Return the [x, y] coordinate for the center point of the cell that contains the specified text.  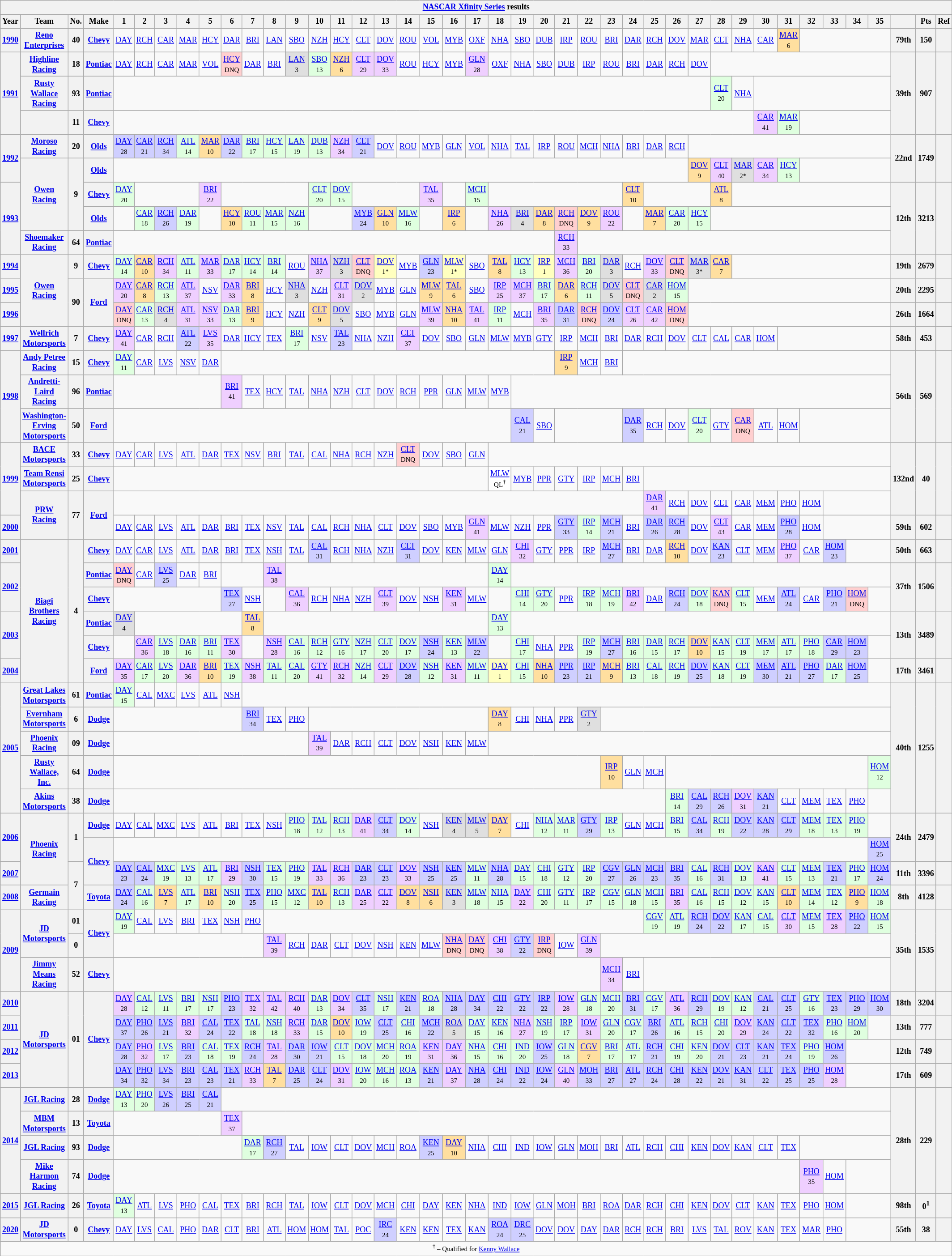
Team Rensi Motorsports [44, 479]
GLN39 [589, 945]
61 [76, 695]
Year [11, 21]
Ref [944, 21]
BRI42 [633, 599]
NHA26 [500, 218]
DAR19 [188, 218]
NZH34 [341, 146]
GLN40 [566, 1076]
IOW25 [544, 1052]
CLT24 [319, 1076]
DOV19 [721, 1004]
MAR15 [274, 218]
2295 [926, 290]
50th [904, 551]
Make [98, 21]
DOV24 [612, 315]
1997 [11, 339]
11th [904, 873]
CAL36 [297, 599]
LVS21 [166, 1027]
CAR20 [677, 218]
DAY7 [500, 825]
2015 [11, 1205]
CHI32 [523, 551]
PRW Racing [44, 515]
CAR41 [765, 123]
GLN28 [477, 64]
KEN20 [699, 1052]
KAN18 [721, 671]
Moroso Racing [44, 146]
IOW31 [589, 1027]
PHO22 [857, 921]
MXC19 [166, 873]
ATL21 [788, 671]
HOM28 [835, 1076]
CLT21 [363, 146]
NHA3 [297, 290]
Andretti-Laird Racing [44, 392]
1994 [11, 267]
LAN19 [297, 146]
RCH31 [721, 873]
IRC24 [386, 1230]
MAR7 [654, 218]
IND20 [523, 1052]
TAL18 [252, 1027]
1535 [926, 950]
MYB24 [363, 218]
TAL42 [274, 1004]
TEX15 [274, 873]
1990 [11, 40]
BRI8 [252, 290]
CGV19 [654, 921]
CAL31 [319, 551]
KEN4 [454, 825]
PHO29 [857, 1004]
KANDNQ [721, 599]
GLN20 [612, 1027]
HCY10 [232, 218]
749 [926, 1052]
2020 [11, 1230]
Mike Harmon Racing [44, 1176]
TEX12 [835, 897]
DAR26 [654, 527]
CAR42 [654, 315]
PPR23 [566, 671]
Rusty Wallace, Inc. [44, 772]
50 [76, 426]
CLT43 [721, 527]
CAL34 [699, 825]
1255 [926, 748]
CAR18 [144, 218]
DAR16 [188, 647]
DOV8 [408, 897]
24th [904, 837]
29 [743, 21]
Andy Petree Racing [44, 362]
8 [274, 21]
KEN13 [454, 647]
GTY20 [544, 599]
No. [76, 21]
40th [904, 748]
59th [904, 527]
GLN41 [477, 527]
ROA13 [408, 1076]
DAR22 [232, 146]
2004 [11, 671]
21 [566, 21]
KEN22 [699, 1076]
28th [904, 1140]
DAY23 [124, 873]
1993 [11, 218]
LVS13 [188, 873]
55th [904, 1230]
Akins Motorsports [44, 801]
MAR19 [788, 123]
IOW28 [566, 1004]
IRPDNQ [544, 945]
CAL29 [699, 801]
52 [76, 974]
ATL24 [788, 599]
CAL12 [144, 1004]
DAY19 [124, 921]
2008 [11, 897]
RCH27 [274, 1148]
2001 [11, 551]
MCH23 [654, 873]
2011 [11, 1027]
1664 [926, 315]
CAR29 [835, 647]
NSH24 [431, 647]
MEM30 [765, 671]
KAN31 [743, 1076]
GTY29 [589, 825]
TAL11 [274, 671]
Highline Racing [44, 64]
LVS34 [166, 1076]
MLW16 [408, 218]
Team [44, 21]
TEX30 [232, 647]
PHO26 [144, 1027]
MEM17 [765, 647]
CAR21 [144, 146]
RCH11 [589, 290]
20th [904, 290]
ROU22 [612, 218]
BRI16 [633, 647]
MLW9 [431, 290]
2010 [11, 1004]
4128 [926, 897]
MBM Motorsports [44, 1124]
CLT37 [408, 339]
609 [926, 1076]
MEM14 [812, 897]
ATL16 [677, 1027]
14 [408, 21]
KAN41 [765, 873]
24 [633, 21]
MAR6 [788, 40]
LVS25 [166, 575]
3461 [926, 671]
CHI18 [544, 873]
ATL11 [188, 267]
TAL6 [454, 290]
DAR35 [633, 426]
CHI22 [500, 1004]
2006 [11, 837]
MLWQL† [500, 479]
MCH19 [612, 599]
DOV1* [386, 267]
TAL33 [319, 873]
DRC25 [523, 1230]
MEM18 [812, 825]
NASCAR Xfinity Series results [476, 7]
PHO9 [857, 897]
ROA5 [454, 1027]
ATL22 [188, 339]
2 [144, 21]
MLW18 [477, 897]
TAL28 [274, 1052]
DOV14 [408, 825]
ATL8 [721, 195]
Pts [926, 21]
IOW20 [363, 1076]
NSH28 [274, 647]
DAR31 [566, 315]
453 [926, 339]
3489 [926, 635]
CAR13 [144, 315]
HOM26 [835, 1052]
GLN23 [431, 267]
DAY11 [124, 362]
IRP25 [500, 290]
IRP18 [589, 599]
CAL20 [297, 671]
ATL27 [633, 1076]
MCH36 [566, 267]
CHI17 [523, 647]
2679 [926, 267]
GTY2 [589, 719]
RCH40 [297, 1004]
TEX23 [835, 1004]
BRI20 [589, 267]
BRI27 [612, 1076]
DAY24 [124, 897]
DAR33 [232, 290]
MCH21 [612, 527]
CGV15 [612, 897]
DAY4 [124, 623]
NSH38 [252, 671]
DAY1 [500, 671]
PHO27 [812, 671]
MEM15 [812, 921]
22nd [904, 158]
IOW19 [363, 1027]
1996 [11, 315]
34 [857, 21]
18th [904, 1004]
Shoemaker Racing [44, 243]
CAR10 [144, 267]
DUB13 [319, 146]
CARDNQ [743, 426]
17 [477, 21]
602 [926, 527]
2002 [11, 587]
RCH32 [341, 671]
NSH20 [232, 897]
150 [926, 40]
58th [904, 339]
31 [788, 21]
NZH17 [363, 647]
2000 [11, 527]
TAL38 [274, 575]
DAR23 [363, 873]
777 [926, 1027]
NZH14 [363, 671]
2005 [11, 748]
SBO13 [319, 64]
2014 [11, 1140]
TAL10 [319, 897]
KEN3 [454, 897]
BACE Motorsports [44, 455]
RCH17 [677, 647]
1995 [11, 290]
HCY14 [252, 267]
CHI15 [523, 671]
BRI31 [633, 1004]
TAL41 [477, 315]
BRI22 [210, 195]
PHO37 [788, 551]
26th [904, 315]
KAN23 [721, 551]
19th [904, 267]
CAR17 [144, 671]
KEN16 [500, 1027]
RCH4 [166, 315]
LVS20 [166, 671]
CGV7 [589, 1052]
NSH18 [274, 1027]
MAR10 [210, 146]
96 [76, 392]
907 [926, 94]
CHI19 [677, 1052]
MOH33 [589, 1076]
BRI32 [188, 1027]
LVS7 [166, 897]
1999 [11, 479]
2012 [11, 1052]
8th [904, 897]
IRP22 [544, 1004]
DOV17 [408, 647]
569 [926, 396]
CLT39 [386, 599]
PHO35 [812, 1176]
RCH12 [319, 647]
BRI13 [633, 671]
DAR6 [566, 290]
GLN10 [386, 218]
98th [904, 1205]
22 [589, 21]
MLW39 [431, 315]
IRP14 [589, 527]
LVS35 [210, 339]
IRP13 [612, 825]
663 [926, 551]
TAL7 [274, 1076]
BRI15 [677, 825]
37th [904, 587]
NSH30 [252, 873]
77 [76, 515]
PHO23 [232, 1004]
ROA24 [500, 1230]
CLT30 [788, 921]
MCH16 [386, 1076]
GTY12 [566, 873]
19 [523, 21]
1749 [926, 158]
PHO16 [835, 1027]
BRI29 [232, 873]
LAN3 [297, 64]
IOW21 [319, 1052]
CGV27 [612, 873]
BRI11 [210, 647]
IRP10 [612, 772]
TEX28 [835, 921]
132nd [904, 479]
TAL12 [319, 825]
ROU11 [252, 218]
NHA27 [523, 1027]
LVS11 [166, 1004]
PHO20 [144, 1099]
MCH34 [612, 974]
1991 [11, 94]
ATL19 [677, 921]
ATL36 [677, 1004]
DOV15 [341, 195]
RCH21 [654, 1052]
10 [319, 21]
3204 [926, 1004]
MAR3* [699, 267]
HCYDNQ [232, 64]
NSH19 [544, 1027]
LVS26 [166, 1099]
IND22 [523, 1076]
MCH9 [612, 671]
TEX22 [232, 1027]
DOV29 [743, 1027]
IRP9 [566, 362]
RCH36 [341, 873]
HOM24 [880, 873]
CAR2 [654, 290]
DAR3 [612, 267]
BRI4 [523, 218]
Biagi Brothers Racing [44, 611]
CLT35 [363, 1004]
DAY8 [500, 719]
GLN26 [633, 873]
IRP1 [544, 267]
GTY33 [566, 527]
HOM18 [880, 897]
NSH12 [431, 671]
MAR11 [566, 825]
HOM12 [880, 772]
56th [904, 396]
2007 [11, 873]
MEM13 [812, 873]
CHI28 [677, 1076]
LVS18 [166, 647]
RCH10 [677, 551]
DAY10 [454, 1148]
PHO21 [835, 599]
2009 [11, 950]
POC [363, 1230]
TEX37 [232, 1124]
CAR8 [144, 290]
GTY11 [566, 897]
PHO25 [812, 1076]
BRI25 [188, 1099]
ROA19 [408, 1052]
39th [904, 94]
NSV33 [210, 315]
PHO17 [857, 873]
MLW1* [454, 267]
DOV34 [341, 1004]
MCH22 [431, 1027]
Wellrich Motorsports [44, 339]
DAR36 [188, 671]
DOV25 [699, 671]
74 [76, 1176]
09 [76, 743]
2479 [926, 837]
ATL14 [188, 146]
MAR33 [210, 267]
BRI26 [654, 1027]
MLW5 [477, 825]
ATL37 [188, 290]
Rusty Wallace Racing [44, 93]
27 [699, 21]
IOW24 [544, 1076]
BRI34 [252, 719]
2013 [11, 1076]
16 [454, 21]
30 [765, 21]
CAL15 [765, 921]
LVS17 [166, 1052]
MXC12 [297, 897]
BRI9 [252, 315]
† – Qualified for Kenny Wallace [476, 1249]
CLT34 [386, 825]
90 [76, 302]
LAN [274, 40]
KAN17 [743, 921]
CAR34 [765, 170]
DOV13 [743, 873]
IRP6 [454, 218]
79th [904, 40]
KAN12 [743, 1004]
229 [926, 1140]
CAL23 [210, 1076]
CLT9 [319, 315]
GTY41 [319, 671]
HOM20 [857, 1027]
Jimmy Means Racing [44, 974]
Great Lakes Motorsports [44, 695]
DOV2 [363, 290]
DAR8 [544, 218]
CHI14 [523, 599]
DAY22 [523, 897]
5 [210, 21]
Evernham Motorsports [44, 719]
IRP11 [500, 315]
12 [363, 21]
PHO28 [788, 527]
KAN24 [765, 1027]
Reno Enterprises [44, 40]
KAN28 [765, 825]
MAR2* [743, 170]
RCH29 [699, 1004]
DAY35 [124, 671]
Washington-Erving Motorsports [44, 426]
TEX27 [232, 599]
NHADNQ [454, 945]
IRP19 [589, 647]
2003 [11, 635]
DAY41 [124, 339]
TEX13 [835, 825]
3213 [926, 218]
CAR36 [144, 647]
NHA37 [319, 267]
CLT40 [721, 170]
CLT26 [633, 315]
MCH37 [523, 290]
1506 [926, 587]
35th [904, 950]
TAL23 [341, 339]
PHO15 [274, 897]
3 [166, 21]
DOV28 [408, 671]
RCH28 [677, 527]
NHA12 [544, 825]
NZH3 [341, 267]
ATL31 [188, 315]
23 [612, 21]
NZH16 [297, 218]
BRI41 [232, 392]
ROA18 [431, 1004]
TAL35 [431, 195]
TEX24 [788, 1052]
HOM30 [880, 1004]
CHI24 [500, 1076]
NSH6 [431, 897]
3396 [926, 873]
CAR7 [721, 267]
ROV [743, 1230]
CHI38 [500, 945]
35 [880, 21]
NSH25 [431, 873]
1992 [11, 158]
32 [812, 21]
MLW22 [477, 647]
DAY36 [454, 1052]
IRP21 [589, 671]
NZH6 [341, 64]
1998 [11, 396]
Germain Racing [44, 897]
IRP20 [589, 873]
DAR30 [297, 1052]
DOV12 [743, 897]
